Scan for the cell matching the given text and deliver its (X, Y) coordinate at center. 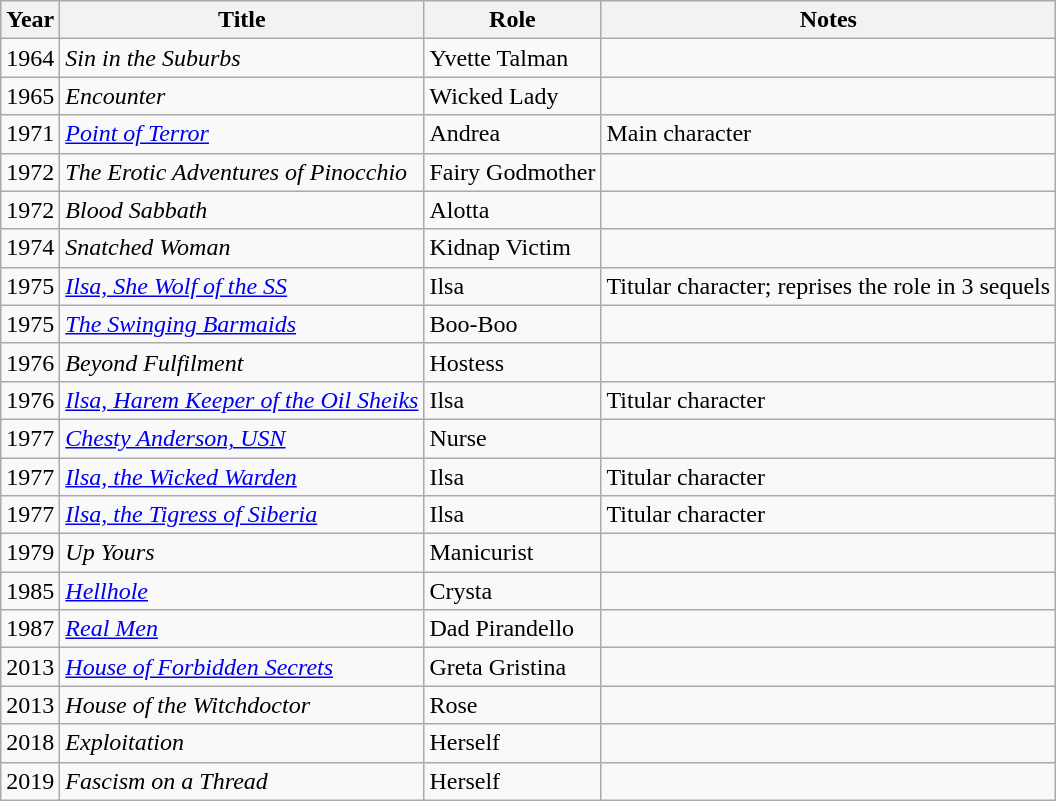
Titular character; reprises the role in 3 sequels (828, 286)
1971 (30, 134)
1979 (30, 553)
Beyond Fulfilment (242, 362)
Manicurist (512, 553)
1987 (30, 629)
Ilsa, She Wolf of the SS (242, 286)
Fascism on a Thread (242, 781)
Crysta (512, 591)
Ilsa, the Tigress of Siberia (242, 515)
1965 (30, 96)
Fairy Godmother (512, 172)
Ilsa, the Wicked Warden (242, 477)
Real Men (242, 629)
Encounter (242, 96)
Andrea (512, 134)
Ilsa, Harem Keeper of the Oil Sheiks (242, 400)
Role (512, 20)
Hellhole (242, 591)
Up Yours (242, 553)
1985 (30, 591)
Exploitation (242, 743)
Main character (828, 134)
House of Forbidden Secrets (242, 667)
Dad Pirandello (512, 629)
Year (30, 20)
Notes (828, 20)
1974 (30, 248)
Sin in the Suburbs (242, 58)
Nurse (512, 438)
The Erotic Adventures of Pinocchio (242, 172)
2019 (30, 781)
The Swinging Barmaids (242, 324)
Hostess (512, 362)
Greta Gristina (512, 667)
Wicked Lady (512, 96)
Point of Terror (242, 134)
2018 (30, 743)
Chesty Anderson, USN (242, 438)
Title (242, 20)
Blood Sabbath (242, 210)
Yvette Talman (512, 58)
Kidnap Victim (512, 248)
Boo-Boo (512, 324)
House of the Witchdoctor (242, 705)
Rose (512, 705)
1964 (30, 58)
Snatched Woman (242, 248)
Alotta (512, 210)
